Output the (X, Y) coordinate of the center of the cell containing the given text.  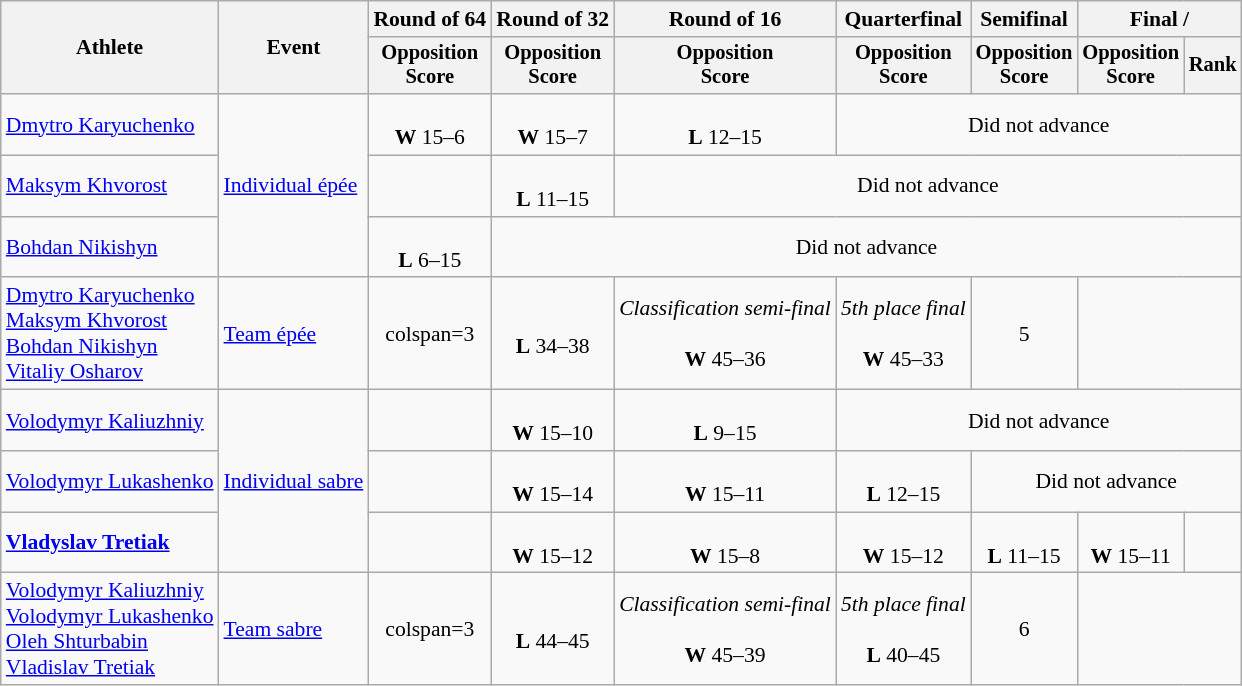
W 15–10 (552, 420)
Dmytro Karyuchenko (110, 124)
5 (1024, 334)
Volodymyr KaliuzhniyVolodymyr LukashenkoOleh ShturbabinVladislav Tretiak (110, 629)
Maksym Khvorost (110, 186)
W 15–6 (430, 124)
L 44–45 (552, 629)
5th place finalW 45–33 (904, 334)
Volodymyr Lukashenko (110, 482)
Round of 32 (552, 19)
Individual épée (294, 186)
Semifinal (1024, 19)
Individual sabre (294, 482)
W 15–14 (552, 482)
L 34–38 (552, 334)
Athlete (110, 48)
W 15–8 (725, 542)
Final / (1159, 19)
Round of 16 (725, 19)
6 (1024, 629)
Classification semi-finalW 45–36 (725, 334)
W 15–7 (552, 124)
Volodymyr Kaliuzhniy (110, 420)
Vladyslav Tretiak (110, 542)
Round of 64 (430, 19)
Dmytro KaryuchenkoMaksym KhvorostBohdan NikishynVitaliy Osharov (110, 334)
Event (294, 48)
Team épée (294, 334)
Team sabre (294, 629)
Classification semi-finalW 45–39 (725, 629)
Bohdan Nikishyn (110, 248)
L 6–15 (430, 248)
5th place finalL 40–45 (904, 629)
Rank (1213, 66)
Quarterfinal (904, 19)
L 9–15 (725, 420)
